For the text-containing cell, return its midpoint in [x, y] coordinate format. 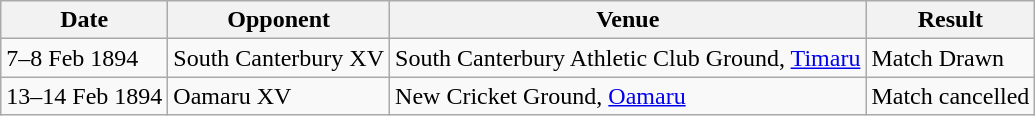
Oamaru XV [279, 96]
Match cancelled [950, 96]
7–8 Feb 1894 [84, 58]
New Cricket Ground, Oamaru [628, 96]
South Canterbury Athletic Club Ground, Timaru [628, 58]
13–14 Feb 1894 [84, 96]
Match Drawn [950, 58]
South Canterbury XV [279, 58]
Date [84, 20]
Opponent [279, 20]
Venue [628, 20]
Result [950, 20]
